From the cell containing the given text, extract its center point as (x, y) coordinate. 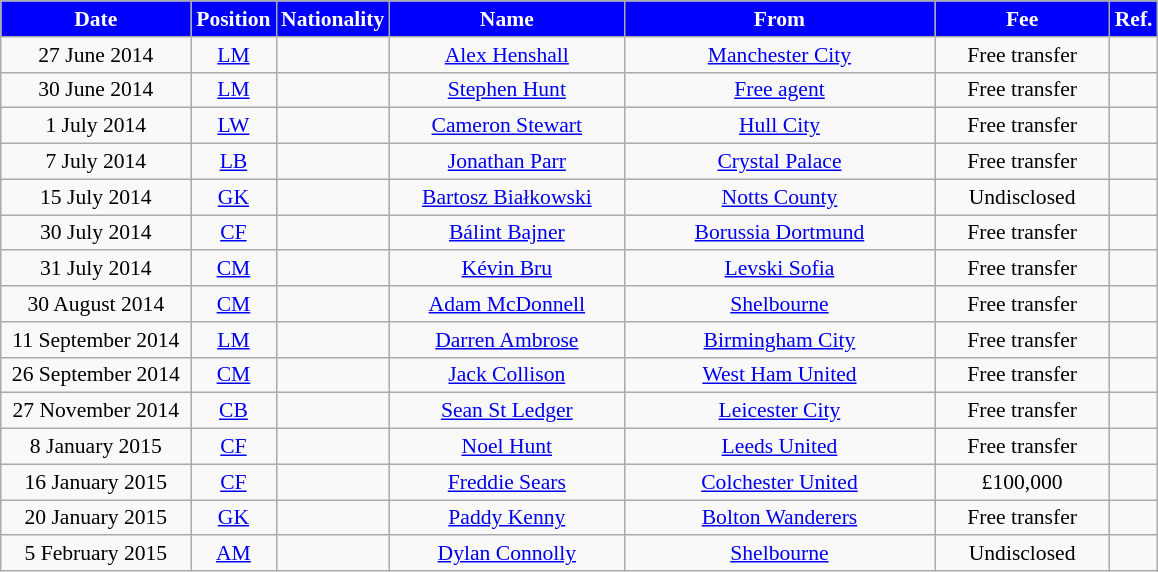
15 July 2014 (96, 197)
CB (234, 411)
Cameron Stewart (506, 126)
8 January 2015 (96, 447)
11 September 2014 (96, 340)
20 January 2015 (96, 518)
Crystal Palace (779, 162)
Freddie Sears (506, 482)
Fee (1022, 19)
1 July 2014 (96, 126)
30 June 2014 (96, 90)
Kévin Bru (506, 269)
Position (234, 19)
Colchester United (779, 482)
£100,000 (1022, 482)
27 November 2014 (96, 411)
Leeds United (779, 447)
7 July 2014 (96, 162)
AM (234, 554)
27 June 2014 (96, 55)
Darren Ambrose (506, 340)
Paddy Kenny (506, 518)
Date (96, 19)
Alex Henshall (506, 55)
Stephen Hunt (506, 90)
Noel Hunt (506, 447)
Leicester City (779, 411)
Bartosz Białkowski (506, 197)
LW (234, 126)
Notts County (779, 197)
26 September 2014 (96, 375)
30 August 2014 (96, 304)
LB (234, 162)
Name (506, 19)
Dylan Connolly (506, 554)
Jonathan Parr (506, 162)
Free agent (779, 90)
5 February 2015 (96, 554)
Ref. (1134, 19)
Birmingham City (779, 340)
31 July 2014 (96, 269)
West Ham United (779, 375)
From (779, 19)
16 January 2015 (96, 482)
30 July 2014 (96, 233)
Manchester City (779, 55)
Hull City (779, 126)
Bolton Wanderers (779, 518)
Bálint Bajner (506, 233)
Sean St Ledger (506, 411)
Adam McDonnell (506, 304)
Levski Sofia (779, 269)
Jack Collison (506, 375)
Borussia Dortmund (779, 233)
Nationality (332, 19)
